Provide the [X, Y] coordinate of the cell's center where the given text is located.  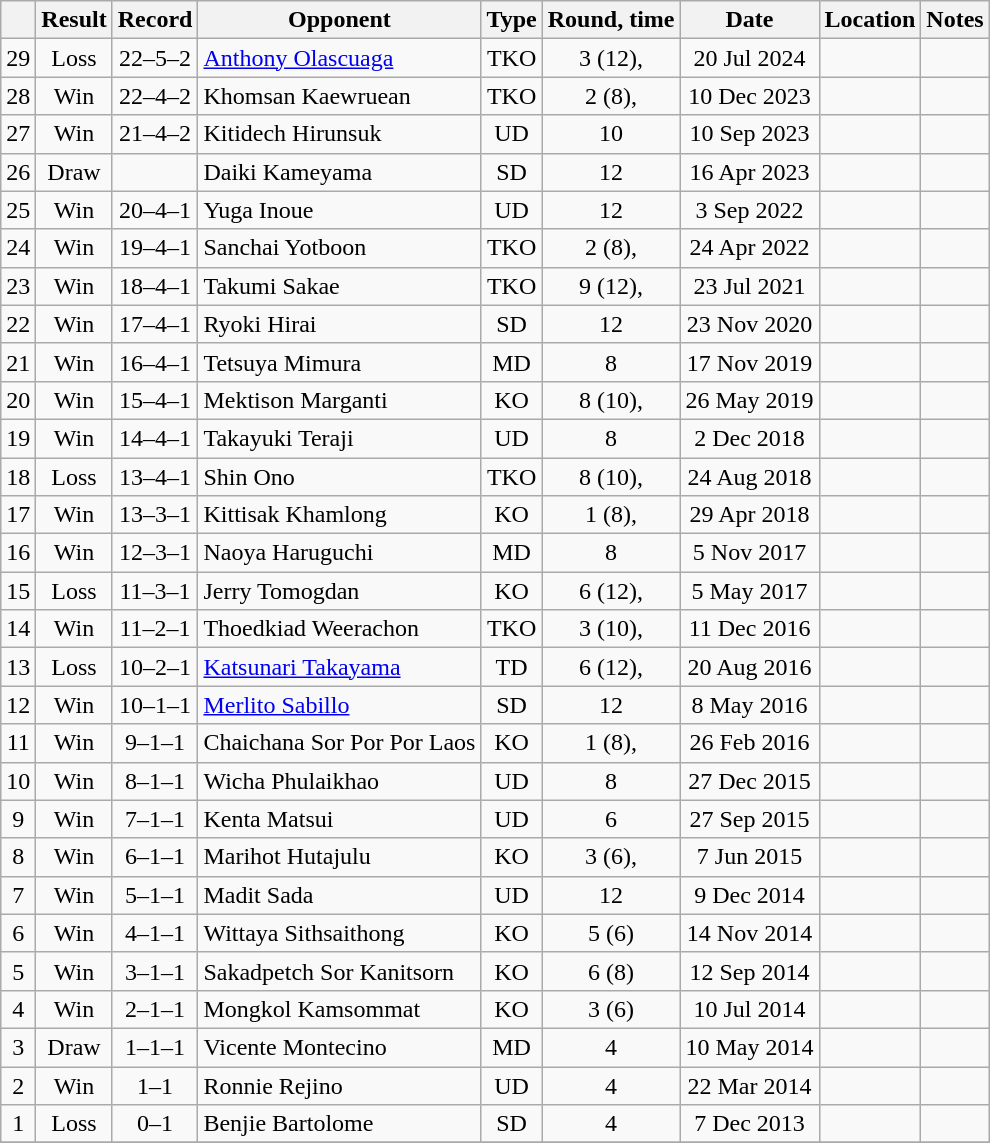
1–1–1 [155, 1047]
18 [18, 477]
17 [18, 515]
23 [18, 286]
Daiki Kameyama [340, 172]
22 Mar 2014 [750, 1085]
Wicha Phulaikhao [340, 781]
Location [870, 20]
Naoya Haruguchi [340, 553]
11 Dec 2016 [750, 629]
Katsunari Takayama [340, 667]
2 Dec 2018 [750, 438]
12 Sep 2014 [750, 971]
6–1–1 [155, 857]
23 Jul 2021 [750, 286]
26 May 2019 [750, 400]
Round, time [611, 20]
7–1–1 [155, 819]
19 [18, 438]
Opponent [340, 20]
3 (6) [611, 1009]
14 [18, 629]
Madit Sada [340, 895]
Ronnie Rejino [340, 1085]
9 Dec 2014 [750, 895]
Mongkol Kamsommat [340, 1009]
26 Feb 2016 [750, 743]
Khomsan Kaewruean [340, 96]
2 [18, 1085]
21 [18, 362]
Record [155, 20]
Merlito Sabillo [340, 705]
24 [18, 248]
27 [18, 134]
10–2–1 [155, 667]
3 (6), [611, 857]
20 Aug 2016 [750, 667]
10 Dec 2023 [750, 96]
8–1–1 [155, 781]
TD [512, 667]
16 [18, 553]
7 Dec 2013 [750, 1124]
10 Jul 2014 [750, 1009]
Type [512, 20]
2–1–1 [155, 1009]
22–5–2 [155, 58]
27 Dec 2015 [750, 781]
9–1–1 [155, 743]
6 (8) [611, 971]
3 [18, 1047]
4–1–1 [155, 933]
5 (6) [611, 933]
Anthony Olascuaga [340, 58]
Sakadpetch Sor Kanitsorn [340, 971]
Ryoki Hirai [340, 324]
16–4–1 [155, 362]
11–2–1 [155, 629]
18–4–1 [155, 286]
3 (12), [611, 58]
21–4–2 [155, 134]
Shin Ono [340, 477]
20 [18, 400]
8 May 2016 [750, 705]
28 [18, 96]
10–1–1 [155, 705]
5 May 2017 [750, 591]
9 [18, 819]
11–3–1 [155, 591]
Kenta Matsui [340, 819]
Vicente Montecino [340, 1047]
Benjie Bartolome [340, 1124]
5 Nov 2017 [750, 553]
5–1–1 [155, 895]
1–1 [155, 1085]
29 Apr 2018 [750, 515]
Kitidech Hirunsuk [340, 134]
Chaichana Sor Por Por Laos [340, 743]
20 Jul 2024 [750, 58]
25 [18, 210]
7 Jun 2015 [750, 857]
3–1–1 [155, 971]
13 [18, 667]
Thoedkiad Weerachon [340, 629]
24 Apr 2022 [750, 248]
15 [18, 591]
Kittisak Khamlong [340, 515]
Takumi Sakae [340, 286]
Sanchai Yotboon [340, 248]
10 May 2014 [750, 1047]
7 [18, 895]
14–4–1 [155, 438]
12–3–1 [155, 553]
1 [18, 1124]
10 Sep 2023 [750, 134]
Date [750, 20]
Tetsuya Mimura [340, 362]
Takayuki Teraji [340, 438]
Jerry Tomogdan [340, 591]
19–4–1 [155, 248]
16 Apr 2023 [750, 172]
3 Sep 2022 [750, 210]
22–4–2 [155, 96]
24 Aug 2018 [750, 477]
Mektison Marganti [340, 400]
Marihot Hutajulu [340, 857]
13–3–1 [155, 515]
11 [18, 743]
Yuga Inoue [340, 210]
0–1 [155, 1124]
14 Nov 2014 [750, 933]
27 Sep 2015 [750, 819]
Result [74, 20]
3 (10), [611, 629]
13–4–1 [155, 477]
Notes [955, 20]
17 Nov 2019 [750, 362]
Wittaya Sithsaithong [340, 933]
23 Nov 2020 [750, 324]
20–4–1 [155, 210]
29 [18, 58]
17–4–1 [155, 324]
15–4–1 [155, 400]
9 (12), [611, 286]
22 [18, 324]
5 [18, 971]
26 [18, 172]
